Pinpoint the cell where the given text exists, returning its (x, y) midpoint coordinate. 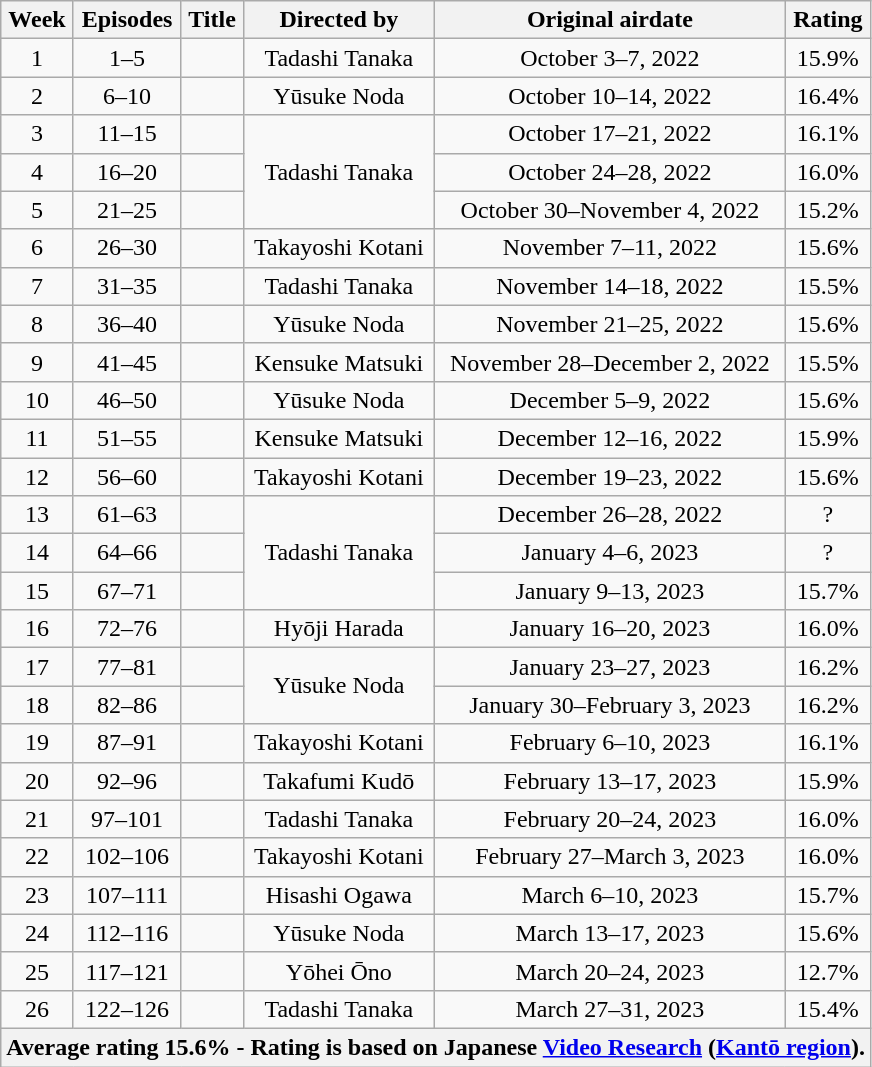
4 (37, 172)
61–63 (127, 515)
December 19–23, 2022 (610, 477)
December 12–16, 2022 (610, 438)
March 27–31, 2023 (610, 1009)
Rating (828, 20)
14 (37, 553)
October 10–14, 2022 (610, 96)
92–96 (127, 781)
Takafumi Kudō (338, 781)
26–30 (127, 248)
Original airdate (610, 20)
October 24–28, 2022 (610, 172)
15.4% (828, 1009)
21–25 (127, 210)
February 6–10, 2023 (610, 743)
112–116 (127, 933)
22 (37, 857)
10 (37, 400)
20 (37, 781)
5 (37, 210)
23 (37, 895)
36–40 (127, 324)
2 (37, 96)
17 (37, 667)
82–86 (127, 705)
January 23–27, 2023 (610, 667)
25 (37, 971)
41–45 (127, 362)
March 6–10, 2023 (610, 895)
January 30–February 3, 2023 (610, 705)
51–55 (127, 438)
9 (37, 362)
46–50 (127, 400)
November 7–11, 2022 (610, 248)
Title (212, 20)
13 (37, 515)
16–20 (127, 172)
December 26–28, 2022 (610, 515)
12.7% (828, 971)
16 (37, 629)
72–76 (127, 629)
1–5 (127, 58)
102–106 (127, 857)
12 (37, 477)
64–66 (127, 553)
January 9–13, 2023 (610, 591)
Yōhei Ōno (338, 971)
26 (37, 1009)
October 17–21, 2022 (610, 134)
January 4–6, 2023 (610, 553)
16.4% (828, 96)
November 28–December 2, 2022 (610, 362)
122–126 (127, 1009)
January 16–20, 2023 (610, 629)
56–60 (127, 477)
31–35 (127, 286)
15 (37, 591)
February 13–17, 2023 (610, 781)
October 3–7, 2022 (610, 58)
February 20–24, 2023 (610, 819)
7 (37, 286)
October 30–November 4, 2022 (610, 210)
24 (37, 933)
11–15 (127, 134)
21 (37, 819)
Hyōji Harada (338, 629)
1 (37, 58)
Week (37, 20)
19 (37, 743)
67–71 (127, 591)
6–10 (127, 96)
18 (37, 705)
Average rating 15.6% - Rating is based on Japanese Video Research (Kantō region). (436, 1047)
December 5–9, 2022 (610, 400)
November 14–18, 2022 (610, 286)
87–91 (127, 743)
Hisashi Ogawa (338, 895)
Directed by (338, 20)
77–81 (127, 667)
March 13–17, 2023 (610, 933)
97–101 (127, 819)
March 20–24, 2023 (610, 971)
8 (37, 324)
3 (37, 134)
11 (37, 438)
Episodes (127, 20)
107–111 (127, 895)
February 27–March 3, 2023 (610, 857)
November 21–25, 2022 (610, 324)
6 (37, 248)
15.2% (828, 210)
117–121 (127, 971)
